Provide the (x, y) coordinate of the cell's center where the given text is located.  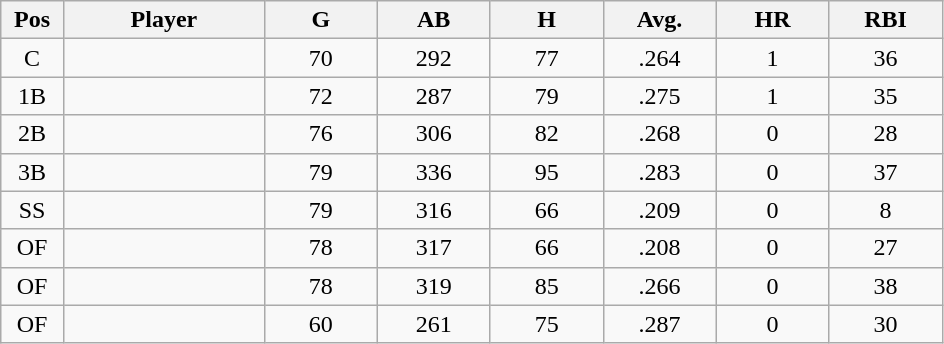
HR (772, 20)
Player (164, 20)
95 (546, 172)
.208 (660, 248)
1B (32, 96)
336 (434, 172)
85 (546, 286)
.287 (660, 324)
AB (434, 20)
35 (886, 96)
.283 (660, 172)
28 (886, 134)
70 (320, 58)
317 (434, 248)
306 (434, 134)
.209 (660, 210)
.268 (660, 134)
82 (546, 134)
76 (320, 134)
8 (886, 210)
Avg. (660, 20)
316 (434, 210)
319 (434, 286)
.275 (660, 96)
75 (546, 324)
36 (886, 58)
38 (886, 286)
292 (434, 58)
Pos (32, 20)
.264 (660, 58)
2B (32, 134)
77 (546, 58)
C (32, 58)
H (546, 20)
72 (320, 96)
SS (32, 210)
3B (32, 172)
27 (886, 248)
RBI (886, 20)
60 (320, 324)
287 (434, 96)
261 (434, 324)
G (320, 20)
37 (886, 172)
.266 (660, 286)
30 (886, 324)
